Capture the cell that displays the provided text and extract its (x, y) central coordinate. 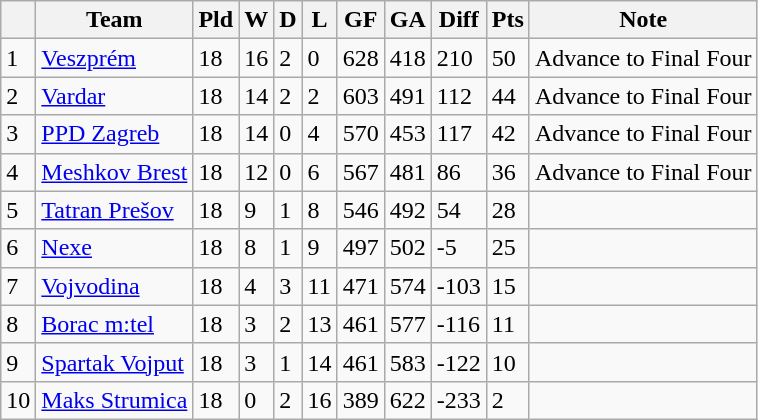
Veszprém (114, 58)
D (288, 20)
570 (360, 134)
Nexe (114, 248)
Pts (508, 20)
13 (320, 324)
Note (643, 20)
481 (408, 172)
-5 (458, 248)
-116 (458, 324)
Tatran Prešov (114, 210)
574 (408, 286)
Vojvodina (114, 286)
502 (408, 248)
44 (508, 96)
L (320, 20)
117 (458, 134)
418 (408, 58)
210 (458, 58)
36 (508, 172)
7 (18, 286)
112 (458, 96)
28 (508, 210)
Maks Strumica (114, 400)
546 (360, 210)
86 (458, 172)
Vardar (114, 96)
5 (18, 210)
Team (114, 20)
492 (408, 210)
471 (360, 286)
54 (458, 210)
50 (508, 58)
-233 (458, 400)
Diff (458, 20)
25 (508, 248)
GF (360, 20)
GA (408, 20)
Borac m:tel (114, 324)
491 (408, 96)
-122 (458, 362)
W (256, 20)
12 (256, 172)
Meshkov Brest (114, 172)
PPD Zagreb (114, 134)
622 (408, 400)
497 (360, 248)
-103 (458, 286)
577 (408, 324)
603 (360, 96)
15 (508, 286)
567 (360, 172)
583 (408, 362)
Spartak Vojput (114, 362)
Pld (216, 20)
389 (360, 400)
42 (508, 134)
453 (408, 134)
628 (360, 58)
